Return the [x, y] coordinate for the center point of the cell that contains the specified text.  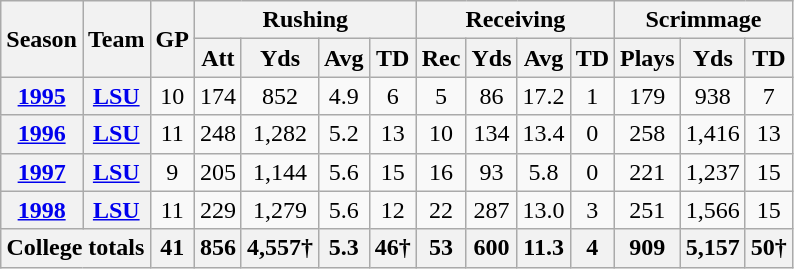
251 [648, 210]
46† [392, 248]
179 [648, 96]
17.2 [544, 96]
11.3 [544, 248]
909 [648, 248]
12 [392, 210]
Season [42, 39]
Receiving [515, 20]
1,279 [280, 210]
1998 [42, 210]
4.9 [344, 96]
1,144 [280, 172]
Plays [648, 58]
5.8 [544, 172]
Rushing [305, 20]
Team [116, 39]
7 [768, 96]
Scrimmage [704, 20]
16 [441, 172]
856 [218, 248]
Att [218, 58]
1996 [42, 134]
13.4 [544, 134]
134 [492, 134]
41 [172, 248]
86 [492, 96]
1,282 [280, 134]
22 [441, 210]
College totals [76, 248]
1,416 [712, 134]
5 [441, 96]
3 [592, 210]
5,157 [712, 248]
Rec [441, 58]
5.2 [344, 134]
53 [441, 248]
229 [218, 210]
50† [768, 248]
852 [280, 96]
5.3 [344, 248]
287 [492, 210]
93 [492, 172]
174 [218, 96]
1997 [42, 172]
221 [648, 172]
6 [392, 96]
248 [218, 134]
1 [592, 96]
600 [492, 248]
258 [648, 134]
4 [592, 248]
1,566 [712, 210]
9 [172, 172]
4,557† [280, 248]
205 [218, 172]
1,237 [712, 172]
GP [172, 39]
1995 [42, 96]
938 [712, 96]
13.0 [544, 210]
